Search for the cell housing the specified text and yield its (X, Y) center coordinate. 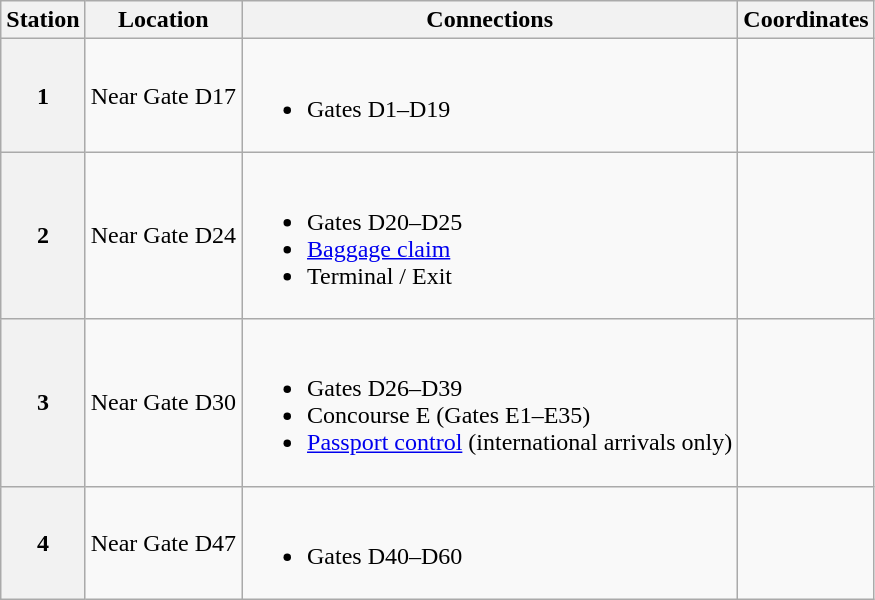
Near Gate D30 (163, 402)
1 (43, 96)
2 (43, 236)
3 (43, 402)
Gates D26–D39Concourse E (Gates E1–E35)Passport control (international arrivals only) (490, 402)
Near Gate D47 (163, 542)
Gates D20–D25Baggage claimTerminal / Exit (490, 236)
Connections (490, 20)
Near Gate D24 (163, 236)
Station (43, 20)
Gates D40–D60 (490, 542)
Location (163, 20)
4 (43, 542)
Gates D1–D19 (490, 96)
Near Gate D17 (163, 96)
Coordinates (806, 20)
